Return [x, y] of the center of cell containing provided text 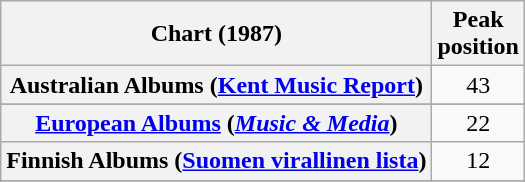
Chart (1987) [216, 34]
Australian Albums (Kent Music Report) [216, 85]
European Albums (Music & Media) [216, 123]
Finnish Albums (Suomen virallinen lista) [216, 161]
43 [478, 85]
Peakposition [478, 34]
12 [478, 161]
22 [478, 123]
